From the cell containing the given text, extract its center point as (x, y) coordinate. 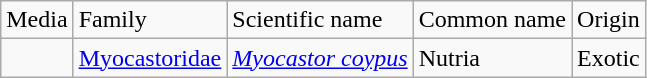
Exotic (609, 58)
Media (37, 20)
Family (150, 20)
Scientific name (320, 20)
Common name (492, 20)
Myocastoridae (150, 58)
Myocastor coypus (320, 58)
Nutria (492, 58)
Origin (609, 20)
